Capture the cell that displays the provided text and extract its [X, Y] central coordinate. 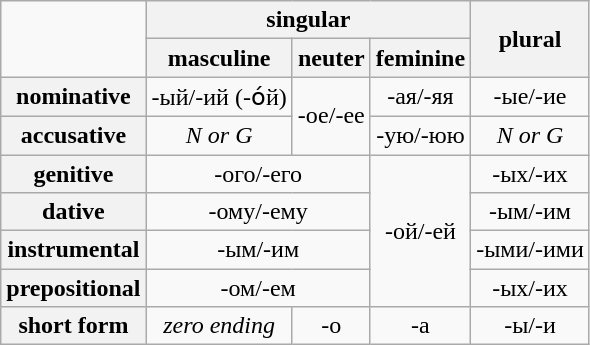
genitive [74, 173]
-о [331, 326]
singular [308, 20]
short form [74, 326]
-ая/-яя [420, 97]
masculine [219, 58]
zero ending [219, 326]
plural [530, 39]
-а [420, 326]
-ому/-ему [258, 212]
-ой/-ей [420, 230]
instrumental [74, 250]
-ый/-ий (-о́й) [219, 97]
-ыми/-ими [530, 250]
-ые/-ие [530, 97]
-ы/-и [530, 326]
-ого/-его [258, 173]
nominative [74, 97]
feminine [420, 58]
accusative [74, 135]
neuter [331, 58]
prepositional [74, 288]
-ом/-ем [258, 288]
-ое/-ее [331, 116]
-ую/-юю [420, 135]
dative [74, 212]
